For the text-containing cell, return its midpoint in [X, Y] coordinate format. 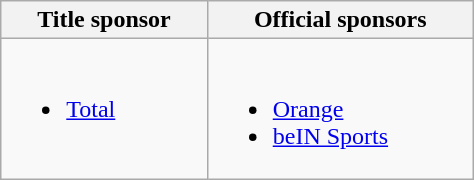
Total [104, 109]
Official sponsors [340, 20]
OrangebeIN Sports [340, 109]
Title sponsor [104, 20]
